Scan for the cell matching the given text and deliver its (X, Y) coordinate at center. 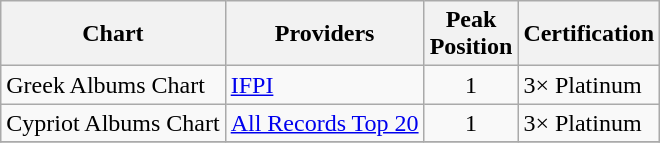
PeakPosition (471, 34)
IFPI (324, 85)
Greek Albums Chart (113, 85)
Certification (589, 34)
Cypriot Albums Chart (113, 123)
All Records Top 20 (324, 123)
Providers (324, 34)
Chart (113, 34)
